Output the [x, y] coordinate of the center of the cell containing the given text.  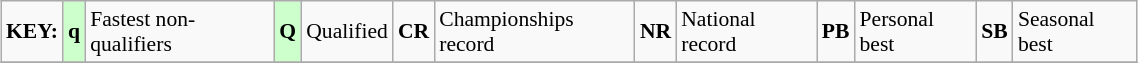
SB [994, 32]
NR [656, 32]
Fastest non-qualifiers [180, 32]
Qualified [347, 32]
PB [836, 32]
q [74, 32]
National record [746, 32]
KEY: [32, 32]
Championships record [534, 32]
Q [288, 32]
Seasonal best [1075, 32]
CR [414, 32]
Personal best [916, 32]
